Locate the cell with the specified text and output its [X, Y] center coordinate. 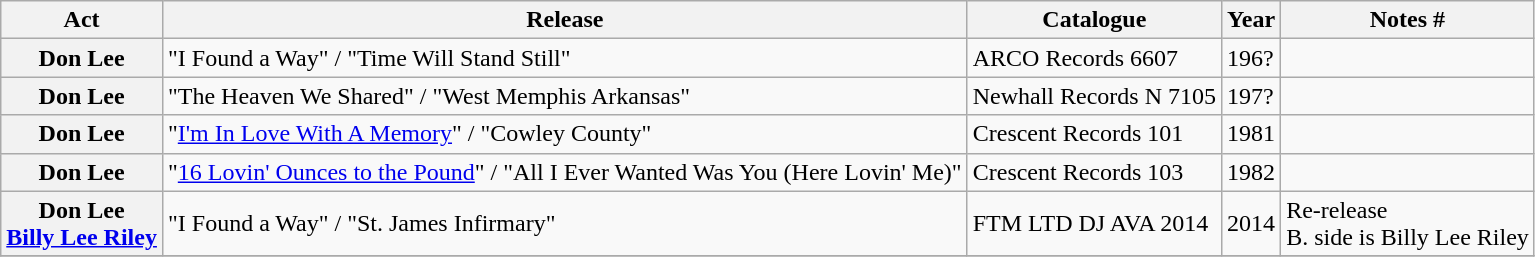
Release [564, 20]
Year [1252, 20]
2014 [1252, 224]
1981 [1252, 134]
"16 Lovin' Ounces to the Pound" / "All I Ever Wanted Was You (Here Lovin' Me)" [564, 172]
Crescent Records 103 [1094, 172]
"I Found a Way" / "St. James Infirmary" [564, 224]
"I Found a Way" / "Time Will Stand Still" [564, 58]
ARCO Records 6607 [1094, 58]
"I'm In Love With A Memory" / "Cowley County" [564, 134]
Don LeeBilly Lee Riley [82, 224]
197? [1252, 96]
Crescent Records 101 [1094, 134]
Act [82, 20]
196? [1252, 58]
Re-releaseB. side is Billy Lee Riley [1408, 224]
1982 [1252, 172]
Newhall Records N 7105 [1094, 96]
"The Heaven We Shared" / "West Memphis Arkansas" [564, 96]
FTM LTD DJ AVA 2014 [1094, 224]
Catalogue [1094, 20]
Notes # [1408, 20]
